Pinpoint the cell where the given text exists, returning its [x, y] midpoint coordinate. 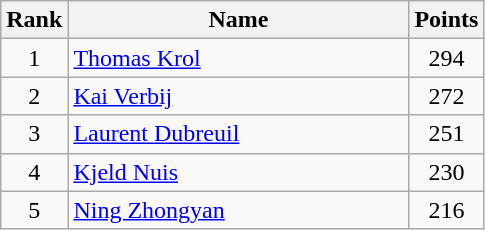
Ning Zhongyan [238, 210]
Laurent Dubreuil [238, 134]
Rank [34, 20]
4 [34, 172]
Thomas Krol [238, 58]
Points [446, 20]
Name [238, 20]
Kai Verbij [238, 96]
294 [446, 58]
272 [446, 96]
1 [34, 58]
230 [446, 172]
5 [34, 210]
251 [446, 134]
2 [34, 96]
3 [34, 134]
Kjeld Nuis [238, 172]
216 [446, 210]
